Return the [x, y] coordinate for the center point of the cell that contains the specified text.  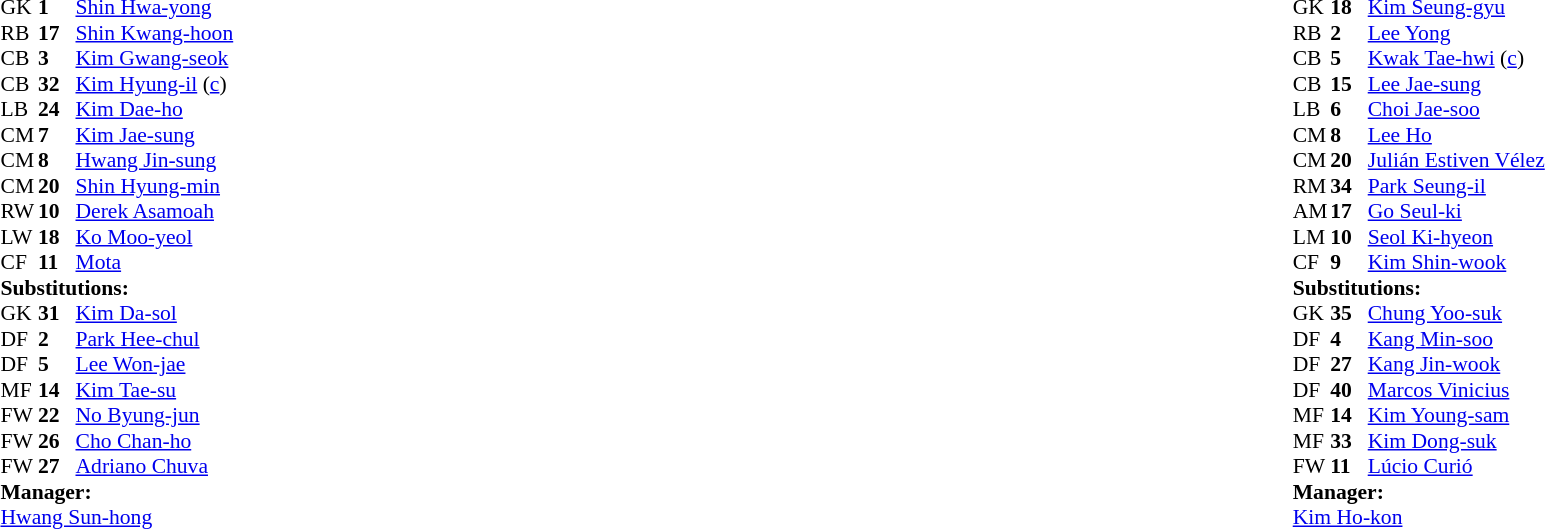
Kim Shin-wook [1456, 263]
RM [1312, 186]
3 [57, 59]
Lee Yong [1456, 33]
Park Hee-chul [155, 339]
Shin Hyung-min [155, 186]
Choi Jae-soo [1456, 109]
40 [1349, 390]
31 [57, 313]
22 [57, 415]
Shin Kwang-hoon [155, 33]
Cho Chan-ho [155, 441]
Kwak Tae-hwi (c) [1456, 59]
Lee Ho [1456, 135]
Kim Da-sol [155, 313]
7 [57, 135]
Kim Gwang-seok [155, 59]
Kim Tae-su [155, 390]
Ko Moo-yeol [155, 237]
No Byung-jun [155, 415]
LW [19, 237]
Lee Jae-sung [1456, 84]
18 [57, 237]
33 [1349, 441]
9 [1349, 263]
Lee Won-jae [155, 365]
24 [57, 109]
Park Seung-il [1456, 186]
Marcos Vinicius [1456, 390]
4 [1349, 339]
Kim Dong-suk [1456, 441]
6 [1349, 109]
32 [57, 84]
Seol Ki-hyeon [1456, 237]
Kang Min-soo [1456, 339]
Kim Jae-sung [155, 135]
Kang Jin-wook [1456, 365]
Lúcio Curió [1456, 467]
AM [1312, 211]
Kim Dae-ho [155, 109]
Mota [155, 263]
Chung Yoo-suk [1456, 313]
Kim Young-sam [1456, 415]
Derek Asamoah [155, 211]
Adriano Chuva [155, 467]
34 [1349, 186]
Hwang Jin-sung [155, 161]
Go Seul-ki [1456, 211]
Julián Estiven Vélez [1456, 161]
Kim Hyung-il (c) [155, 84]
35 [1349, 313]
LM [1312, 237]
26 [57, 441]
RW [19, 211]
15 [1349, 84]
